Search for the cell housing the specified text and yield its [X, Y] center coordinate. 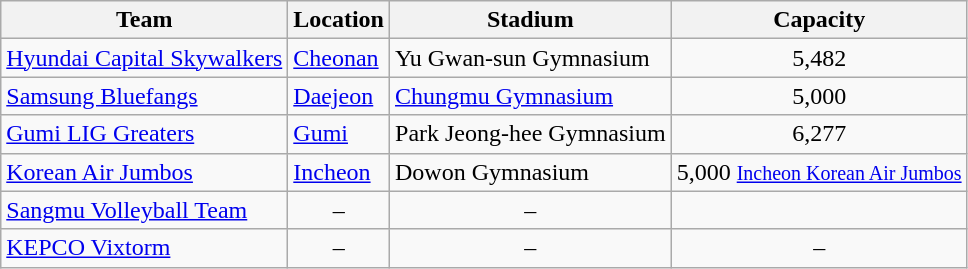
5,000 Incheon Korean Air Jumbos [819, 172]
Location [339, 20]
Sangmu Volleyball Team [144, 210]
Park Jeong-hee Gymnasium [531, 134]
Stadium [531, 20]
Team [144, 20]
Incheon [339, 172]
Daejeon [339, 96]
Chungmu Gymnasium [531, 96]
KEPCO Vixtorm [144, 248]
6,277 [819, 134]
Yu Gwan-sun Gymnasium [531, 58]
Korean Air Jumbos [144, 172]
5,482 [819, 58]
Cheonan [339, 58]
Hyundai Capital Skywalkers [144, 58]
Gumi LIG Greaters [144, 134]
Gumi [339, 134]
Capacity [819, 20]
5,000 [819, 96]
Dowon Gymnasium [531, 172]
Samsung Bluefangs [144, 96]
